Return the (x, y) coordinate for the center point of the cell that contains the specified text.  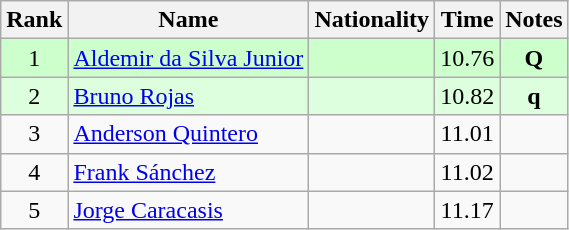
Q (534, 58)
Frank Sánchez (188, 172)
q (534, 96)
Notes (534, 20)
1 (34, 58)
4 (34, 172)
Jorge Caracasis (188, 210)
Time (468, 20)
11.01 (468, 134)
Rank (34, 20)
5 (34, 210)
11.17 (468, 210)
3 (34, 134)
Bruno Rojas (188, 96)
11.02 (468, 172)
10.76 (468, 58)
Nationality (372, 20)
10.82 (468, 96)
Name (188, 20)
2 (34, 96)
Aldemir da Silva Junior (188, 58)
Anderson Quintero (188, 134)
